Scan for the cell matching the given text and deliver its (X, Y) coordinate at center. 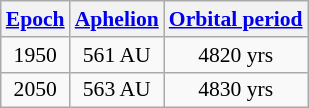
561 AU (117, 54)
Orbital period (236, 19)
2050 (36, 90)
Epoch (36, 19)
Aphelion (117, 19)
563 AU (117, 90)
4820 yrs (236, 54)
1950 (36, 54)
4830 yrs (236, 90)
